Identify which cell holds the provided text, then report its [x, y] central coordinate. 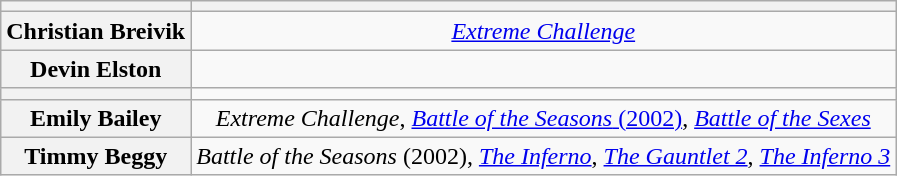
Emily Bailey [96, 118]
Extreme Challenge [544, 31]
Battle of the Seasons (2002), The Inferno, The Gauntlet 2, The Inferno 3 [544, 156]
Devin Elston [96, 69]
Timmy Beggy [96, 156]
Extreme Challenge, Battle of the Seasons (2002), Battle of the Sexes [544, 118]
Christian Breivik [96, 31]
